Output the [X, Y] coordinate of the center of the cell containing the given text.  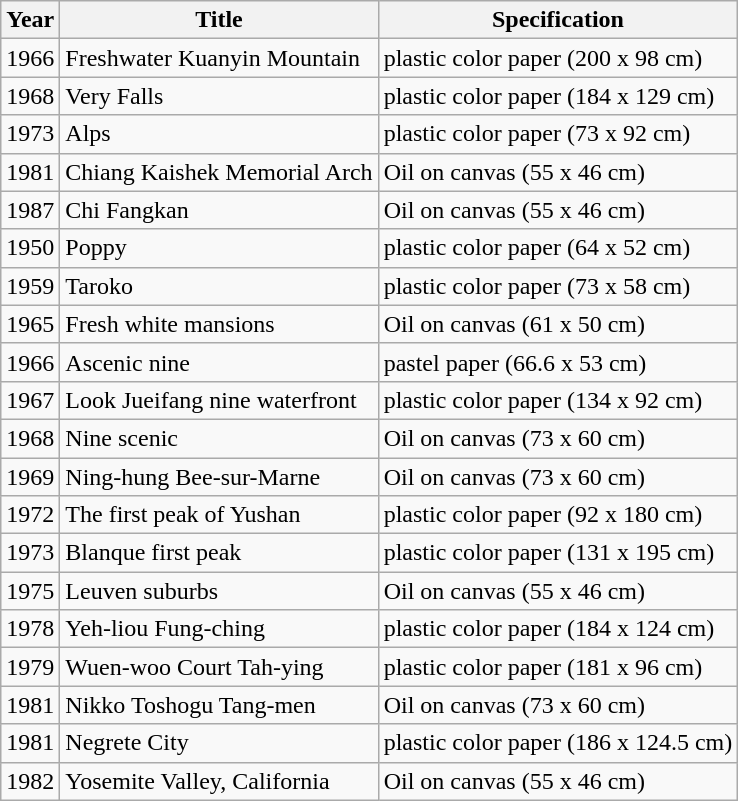
Very Falls [219, 96]
Chiang Kaishek Memorial Arch [219, 172]
1959 [30, 286]
plastic color paper (184 x 129 cm) [558, 96]
plastic color paper (131 x 195 cm) [558, 553]
pastel paper (66.6 x 53 cm) [558, 362]
1969 [30, 477]
Nine scenic [219, 438]
1972 [30, 515]
Blanque first peak [219, 553]
1965 [30, 324]
Wuen-woo Court Tah-ying [219, 667]
plastic color paper (186 x 124.5 cm) [558, 743]
Fresh white mansions [219, 324]
Ascenic nine [219, 362]
plastic color paper (181 x 96 cm) [558, 667]
1950 [30, 248]
Leuven suburbs [219, 591]
Specification [558, 20]
plastic color paper (92 x 180 cm) [558, 515]
plastic color paper (134 x 92 cm) [558, 400]
plastic color paper (64 x 52 cm) [558, 248]
Freshwater Kuanyin Mountain [219, 58]
plastic color paper (200 x 98 cm) [558, 58]
Nikko Toshogu Tang-men [219, 705]
Negrete City [219, 743]
1967 [30, 400]
plastic color paper (184 x 124 cm) [558, 629]
plastic color paper (73 x 58 cm) [558, 286]
Yosemite Valley, California [219, 781]
The first peak of Yushan [219, 515]
Alps [219, 134]
Look Jueifang nine waterfront [219, 400]
plastic color paper (73 x 92 cm) [558, 134]
Title [219, 20]
Yeh-liou Fung-ching [219, 629]
1975 [30, 591]
Taroko [219, 286]
1979 [30, 667]
1982 [30, 781]
Year [30, 20]
1987 [30, 210]
Poppy [219, 248]
1978 [30, 629]
Oil on canvas (61 x 50 cm) [558, 324]
Chi Fangkan [219, 210]
Ning-hung Bee-sur-Marne [219, 477]
